Return [x, y] of the center of cell containing provided text 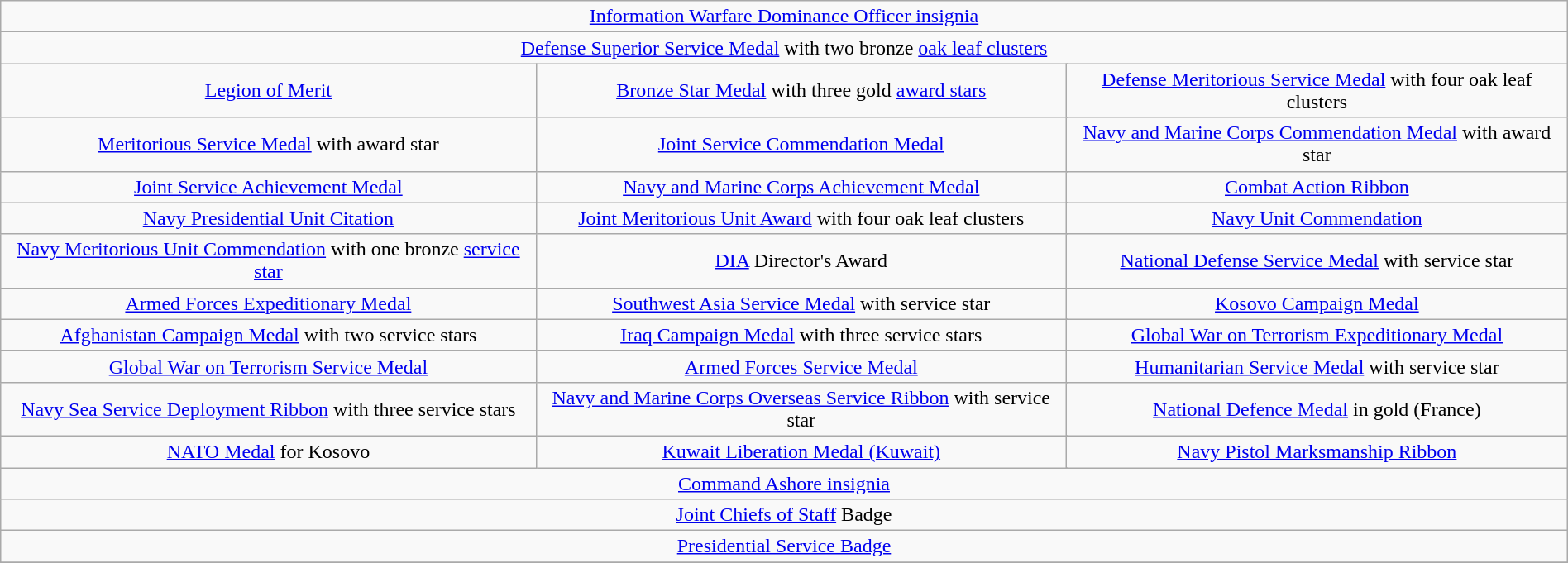
Legion of Merit [268, 91]
DIA Director's Award [801, 261]
Command Ashore insignia [784, 484]
Global War on Terrorism Expeditionary Medal [1317, 335]
Information Warfare Dominance Officer insignia [784, 17]
Navy Pistol Marksmanship Ribbon [1317, 451]
Defense Meritorious Service Medal with four oak leaf clusters [1317, 91]
Joint Meritorious Unit Award with four oak leaf clusters [801, 218]
Afghanistan Campaign Medal with two service stars [268, 335]
Humanitarian Service Medal with service star [1317, 366]
Joint Service Commendation Medal [801, 144]
Navy Presidential Unit Citation [268, 218]
Navy Meritorious Unit Commendation with one bronze service star [268, 261]
Navy and Marine Corps Overseas Service Ribbon with service star [801, 408]
National Defense Service Medal with service star [1317, 261]
Combat Action Ribbon [1317, 187]
Navy Sea Service Deployment Ribbon with three service stars [268, 408]
Global War on Terrorism Service Medal [268, 366]
Meritorious Service Medal with award star [268, 144]
Presidential Service Badge [784, 546]
Kosovo Campaign Medal [1317, 303]
NATO Medal for Kosovo [268, 451]
Defense Superior Service Medal with two bronze oak leaf clusters [784, 48]
Armed Forces Service Medal [801, 366]
Armed Forces Expeditionary Medal [268, 303]
Navy and Marine Corps Achievement Medal [801, 187]
Southwest Asia Service Medal with service star [801, 303]
Navy Unit Commendation [1317, 218]
Kuwait Liberation Medal (Kuwait) [801, 451]
Iraq Campaign Medal with three service stars [801, 335]
National Defence Medal in gold (France) [1317, 408]
Navy and Marine Corps Commendation Medal with award star [1317, 144]
Bronze Star Medal with three gold award stars [801, 91]
Joint Service Achievement Medal [268, 187]
Joint Chiefs of Staff Badge [784, 515]
